Output the [X, Y] coordinate of the center of the cell containing the given text.  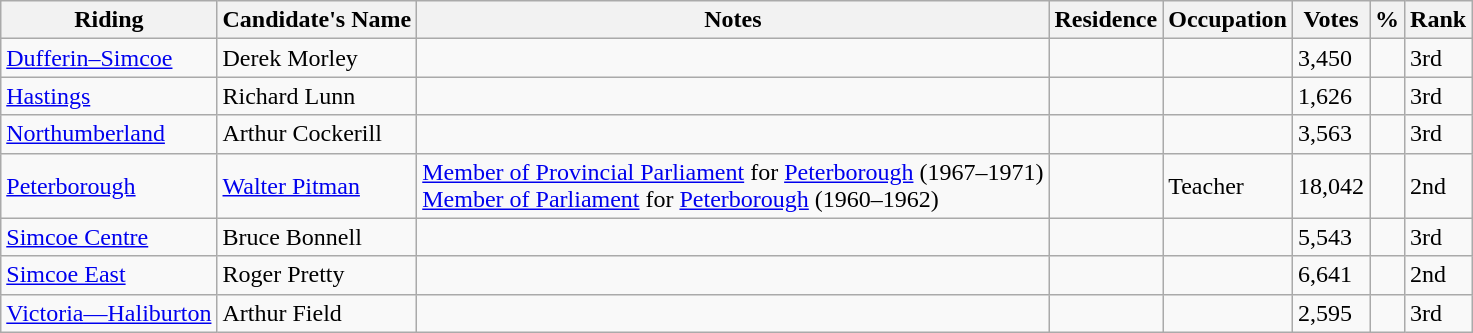
Notes [733, 20]
Arthur Cockerill [317, 134]
Rank [1438, 20]
3,450 [1330, 58]
1,626 [1330, 96]
Bruce Bonnell [317, 237]
5,543 [1330, 237]
Votes [1330, 20]
Simcoe East [109, 275]
Teacher [1228, 186]
Hastings [109, 96]
Walter Pitman [317, 186]
Richard Lunn [317, 96]
2,595 [1330, 313]
Arthur Field [317, 313]
Candidate's Name [317, 20]
Victoria—Haliburton [109, 313]
Dufferin–Simcoe [109, 58]
6,641 [1330, 275]
% [1388, 20]
Residence [1106, 20]
Simcoe Centre [109, 237]
18,042 [1330, 186]
Derek Morley [317, 58]
Riding [109, 20]
Member of Provincial Parliament for Peterborough (1967–1971) Member of Parliament for Peterborough (1960–1962) [733, 186]
Occupation [1228, 20]
Roger Pretty [317, 275]
Peterborough [109, 186]
3,563 [1330, 134]
Northumberland [109, 134]
